Return [X, Y] of the center of cell containing provided text 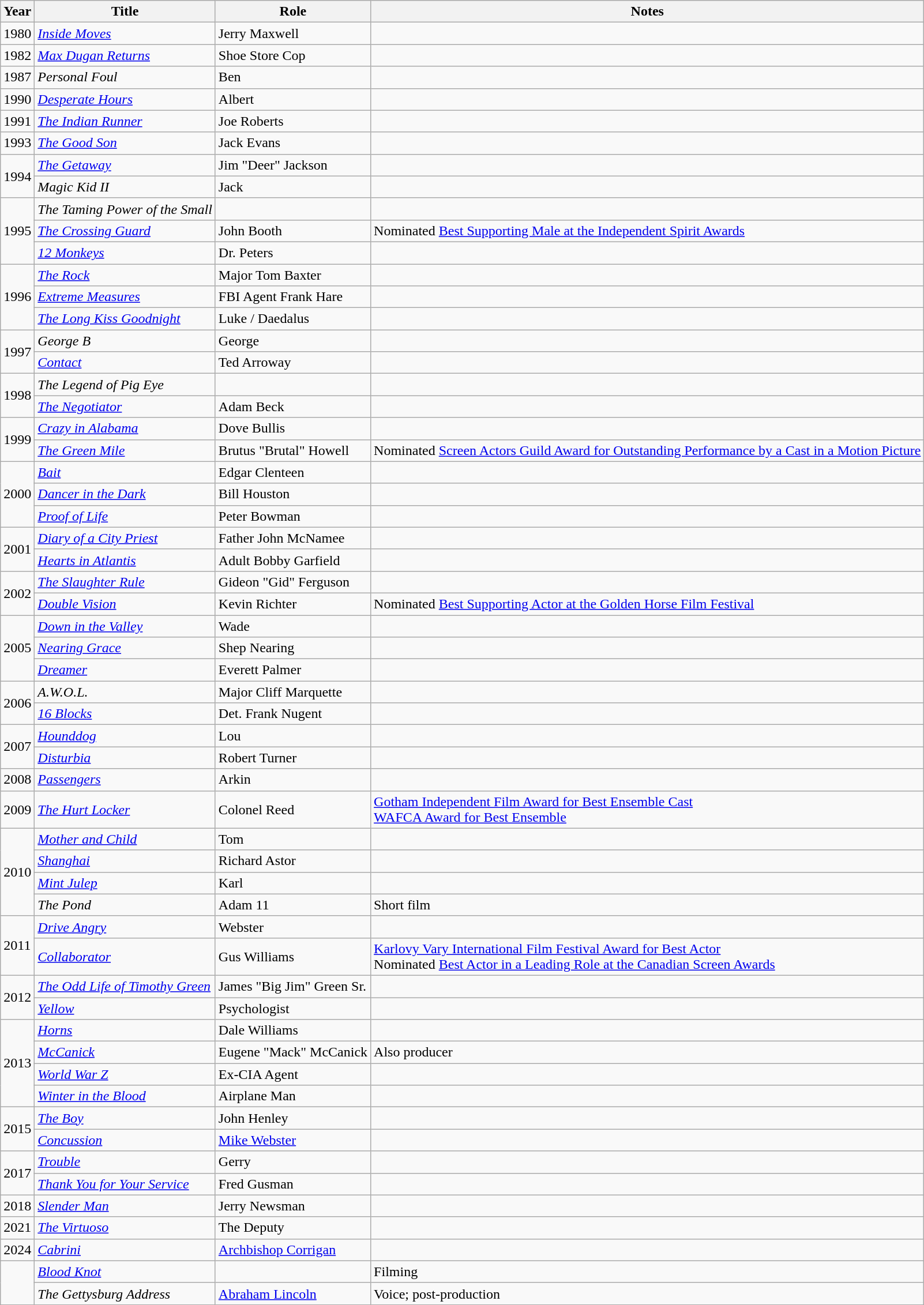
George [293, 341]
2008 [17, 780]
Short film [647, 905]
James "Big Jim" Green Sr. [293, 986]
Bait [125, 472]
Psychologist [293, 1009]
Drive Angry [125, 927]
Desperate Hours [125, 99]
Brutus "Brutal" Howell [293, 450]
The Taming Power of the Small [125, 209]
Gotham Independent Film Award for Best Ensemble CastWAFCA Award for Best Ensemble [647, 810]
Bill Houston [293, 494]
The Long Kiss Goodnight [125, 319]
Jack [293, 187]
FBI Agent Frank Hare [293, 297]
1991 [17, 121]
2013 [17, 1063]
Karlovy Vary International Film Festival Award for Best ActorNominated Best Actor in a Leading Role at the Canadian Screen Awards [647, 956]
Tom [293, 839]
2001 [17, 549]
Down in the Valley [125, 626]
Gideon "Gid" Ferguson [293, 582]
The Green Mile [125, 450]
Nominated Best Supporting Actor at the Golden Horse Film Festival [647, 604]
1998 [17, 396]
Extreme Measures [125, 297]
The Getaway [125, 165]
Personal Foul [125, 77]
Adam Beck [293, 407]
John Henley [293, 1118]
Dancer in the Dark [125, 494]
Dale Williams [293, 1031]
Concussion [125, 1140]
George B [125, 341]
Adam 11 [293, 905]
2009 [17, 810]
The Pond [125, 905]
Magic Kid II [125, 187]
Role [293, 12]
Ben [293, 77]
Collaborator [125, 956]
Winter in the Blood [125, 1096]
Arkin [293, 780]
2002 [17, 593]
Luke / Daedalus [293, 319]
Dr. Peters [293, 253]
The Hurt Locker [125, 810]
Albert [293, 99]
Mike Webster [293, 1140]
Kevin Richter [293, 604]
1990 [17, 99]
Jim "Deer" Jackson [293, 165]
2015 [17, 1129]
2005 [17, 648]
The Gettysburg Address [125, 1293]
2018 [17, 1206]
Hounddog [125, 736]
Colonel Reed [293, 810]
Nearing Grace [125, 648]
Gerry [293, 1162]
Crazy in Alabama [125, 428]
Jerry Newsman [293, 1206]
Eugene "Mack" McCanick [293, 1052]
Richard Astor [293, 861]
Shanghai [125, 861]
Adult Bobby Garfield [293, 560]
Proof of Life [125, 516]
The Indian Runner [125, 121]
Horns [125, 1031]
Hearts in Atlantis [125, 560]
16 Blocks [125, 714]
1996 [17, 297]
Contact [125, 363]
1997 [17, 352]
2011 [17, 946]
Everett Palmer [293, 670]
1993 [17, 143]
The Deputy [293, 1228]
2021 [17, 1228]
Slender Man [125, 1206]
Fred Gusman [293, 1184]
Max Dugan Returns [125, 55]
A.W.O.L. [125, 692]
2024 [17, 1250]
2007 [17, 747]
The Good Son [125, 143]
Cabrini [125, 1250]
Lou [293, 736]
Shoe Store Cop [293, 55]
The Virtuoso [125, 1228]
Ex-CIA Agent [293, 1074]
Passengers [125, 780]
Voice; post-production [647, 1293]
Dreamer [125, 670]
Robert Turner [293, 758]
Diary of a City Priest [125, 538]
Wade [293, 626]
Airplane Man [293, 1096]
1999 [17, 439]
Jerry Maxwell [293, 33]
The Crossing Guard [125, 231]
2000 [17, 494]
2012 [17, 997]
World War Z [125, 1074]
John Booth [293, 231]
Archbishop Corrigan [293, 1250]
The Slaughter Rule [125, 582]
The Negotiator [125, 407]
Joe Roberts [293, 121]
Trouble [125, 1162]
Year [17, 12]
Gus Williams [293, 956]
1982 [17, 55]
Det. Frank Nugent [293, 714]
Yellow [125, 1009]
Also producer [647, 1052]
Edgar Clenteen [293, 472]
1995 [17, 231]
12 Monkeys [125, 253]
1994 [17, 176]
Inside Moves [125, 33]
Mother and Child [125, 839]
The Legend of Pig Eye [125, 385]
Jack Evans [293, 143]
McCanick [125, 1052]
Notes [647, 12]
Nominated Screen Actors Guild Award for Outstanding Performance by a Cast in a Motion Picture [647, 450]
Blood Knot [125, 1272]
Double Vision [125, 604]
Peter Bowman [293, 516]
Thank You for Your Service [125, 1184]
Webster [293, 927]
1980 [17, 33]
Major Cliff Marquette [293, 692]
Major Tom Baxter [293, 275]
The Boy [125, 1118]
Ted Arroway [293, 363]
The Rock [125, 275]
2017 [17, 1173]
Nominated Best Supporting Male at the Independent Spirit Awards [647, 231]
1987 [17, 77]
Abraham Lincoln [293, 1293]
Mint Julep [125, 883]
Shep Nearing [293, 648]
The Odd Life of Timothy Green [125, 986]
2010 [17, 872]
Filming [647, 1272]
2006 [17, 703]
Dove Bullis [293, 428]
Disturbia [125, 758]
Title [125, 12]
Father John McNamee [293, 538]
Karl [293, 883]
